Find where the given text appears and provide that cell's center as (X, Y) coordinate. 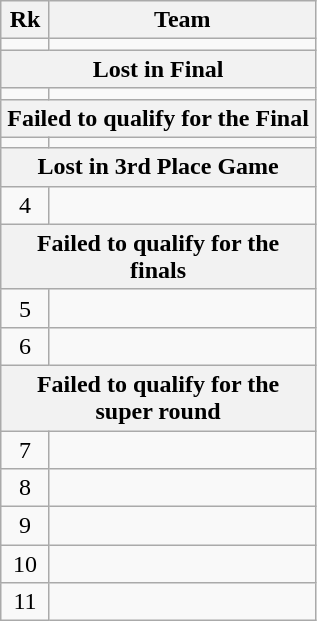
8 (26, 488)
6 (26, 346)
Failed to qualify for the super round (158, 398)
Rk (26, 20)
Lost in 3rd Place Game (158, 167)
11 (26, 602)
Failed to qualify for the finals (158, 256)
7 (26, 449)
9 (26, 526)
Team (182, 20)
Failed to qualify for the Final (158, 118)
10 (26, 564)
Lost in Final (158, 69)
4 (26, 205)
5 (26, 308)
